Find where the given text appears and provide that cell's center as (x, y) coordinate. 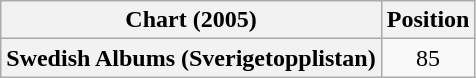
Position (428, 20)
85 (428, 58)
Swedish Albums (Sverigetopplistan) (191, 58)
Chart (2005) (191, 20)
